Return [x, y] of the center of cell containing provided text 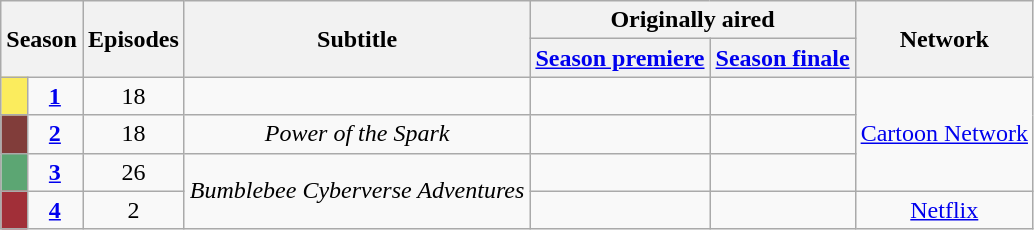
Originally aired [692, 20]
Season premiere [620, 58]
1 [54, 96]
Bumblebee Cyberverse Adventures [357, 191]
Netflix [944, 210]
Episodes [133, 39]
4 [54, 210]
26 [133, 172]
Season finale [782, 58]
3 [54, 172]
Subtitle [357, 39]
Cartoon Network [944, 134]
Season [42, 39]
Network [944, 39]
Power of the Spark [357, 134]
